Provide the (X, Y) coordinate of the cell's center where the given text is located.  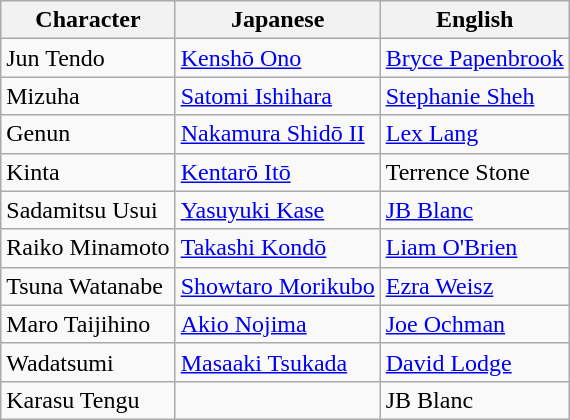
Genun (88, 134)
Showtaro Morikubo (278, 286)
Tsuna Watanabe (88, 286)
Bryce Papenbrook (474, 58)
Kinta (88, 172)
Takashi Kondō (278, 248)
Character (88, 20)
Karasu Tengu (88, 400)
Yasuyuki Kase (278, 210)
Ezra Weisz (474, 286)
Terrence Stone (474, 172)
Japanese (278, 20)
Raiko Minamoto (88, 248)
Kentarō Itō (278, 172)
Nakamura Shidō II (278, 134)
Akio Nojima (278, 324)
English (474, 20)
Kenshō Ono (278, 58)
Jun Tendo (88, 58)
Liam O'Brien (474, 248)
David Lodge (474, 362)
Masaaki Tsukada (278, 362)
Satomi Ishihara (278, 96)
Sadamitsu Usui (88, 210)
Maro Taijihino (88, 324)
Stephanie Sheh (474, 96)
Joe Ochman (474, 324)
Wadatsumi (88, 362)
Mizuha (88, 96)
Lex Lang (474, 134)
